Find where the given text appears and provide that cell's center as [X, Y] coordinate. 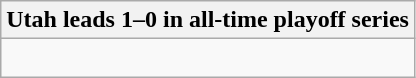
Utah leads 1–0 in all-time playoff series [208, 20]
